Capture the cell that displays the provided text and extract its (X, Y) central coordinate. 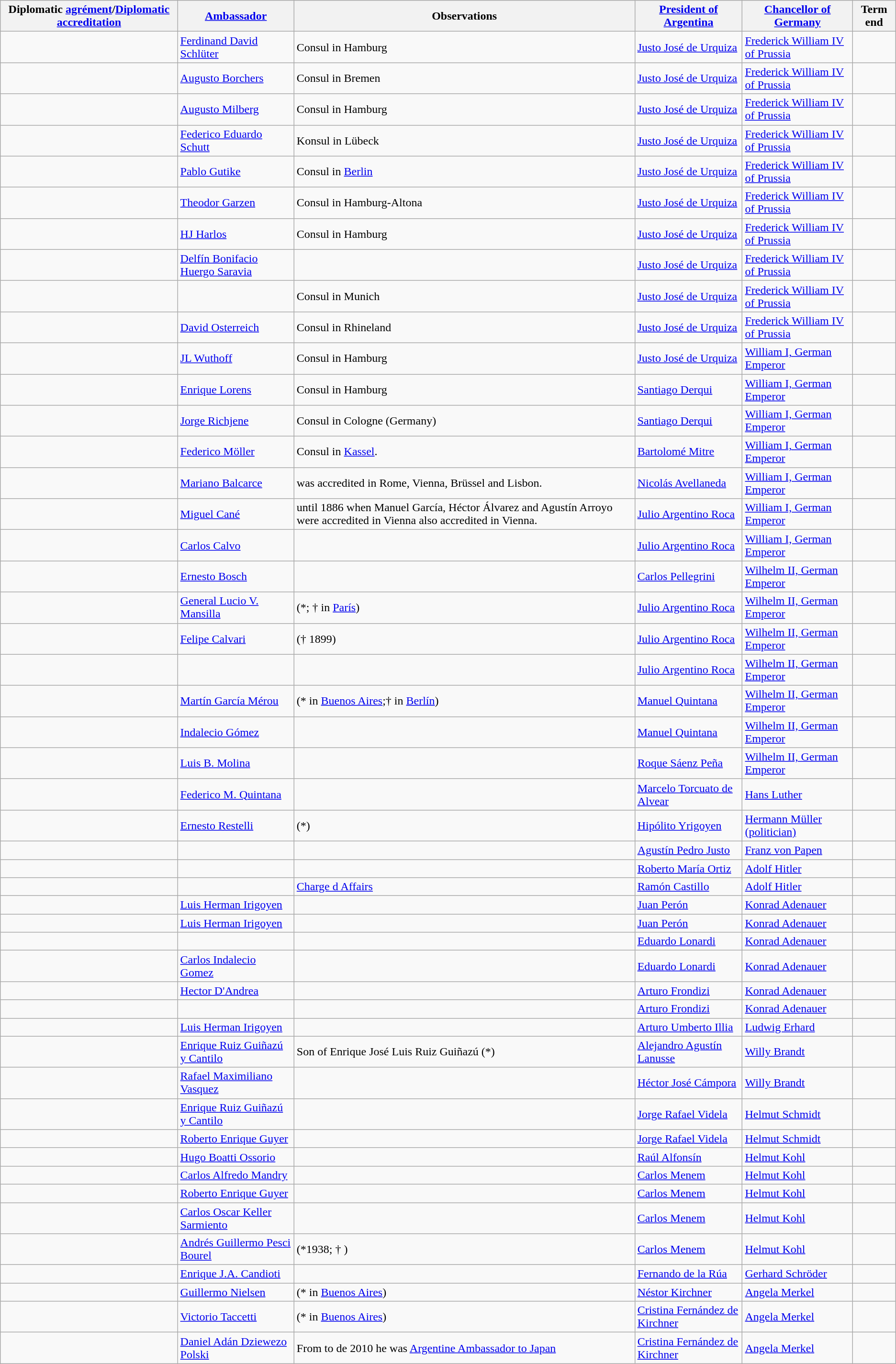
(*1938; † ) (464, 1249)
Andrés Guillermo Pesci Bourel (235, 1249)
Victorio Taccetti (235, 1317)
Hermann Müller (politician) (797, 825)
Konsul in Lübeck (464, 141)
Néstor Kirchner (688, 1292)
Observations (464, 16)
Ferdinand David Schlüter (235, 47)
Carlos Indalecio Gomez (235, 966)
(† 1899) (464, 638)
Diplomatic agrément/Diplomatic accreditation (89, 16)
Nicolás Avellaneda (688, 483)
Daniel Adán Dziewezo Polski (235, 1348)
Consul in Bremen (464, 78)
Federico M. Quintana (235, 794)
Theodor Garzen (235, 203)
Consul in Hamburg-Altona (464, 203)
Rafael Maximiliano Vasquez (235, 1083)
Delfín Bonifacio Huergo Saravia (235, 265)
Carlos Calvo (235, 546)
Roberto María Ortiz (688, 869)
JL Wuthoff (235, 358)
Martín García Mérou (235, 701)
Gerhard Schröder (797, 1274)
Marcelo Torcuato de Alvear (688, 794)
Hugo Boatti Ossorio (235, 1157)
Roque Sáenz Peña (688, 763)
President of Argentina (688, 16)
Ambassador (235, 16)
Ernesto Restelli (235, 825)
Pablo Gutike (235, 171)
Consul in Berlin (464, 171)
Augusto Milberg (235, 109)
(*; † in París) (464, 608)
Chancellor of Germany (797, 16)
Agustín Pedro Justo (688, 850)
Indalecio Gómez (235, 732)
Augusto Borchers (235, 78)
Son of Enrique José Luis Ruiz Guiñazú (*) (464, 1052)
Enrique Lorens (235, 390)
Felipe Calvari (235, 638)
From to de 2010 he was Argentine Ambassador to Japan (464, 1348)
Miguel Cané (235, 514)
was accredited in Rome, Vienna, Brüssel and Lisbon. (464, 483)
Luis B. Molina (235, 763)
Enrique J.A. Candioti (235, 1274)
Fernando de la Rúa (688, 1274)
HJ Harlos (235, 234)
Arturo Umberto Illia (688, 1027)
Carlos Alfredo Mandry (235, 1175)
Bartolomé Mitre (688, 452)
Carlos Oscar Keller Sarmiento (235, 1218)
Carlos Pellegrini (688, 576)
Ludwig Erhard (797, 1027)
until 1886 when Manuel García, Héctor Álvarez and Agustín Arroyo were accredited in Vienna also accredited in Vienna. (464, 514)
Guillermo Nielsen (235, 1292)
Ernesto Bosch (235, 576)
(*) (464, 825)
Consul in Cologne (Germany) (464, 421)
(* in Buenos Aires;† in Berlín) (464, 701)
Alejandro Agustín Lanusse (688, 1052)
Mariano Balcarce (235, 483)
Hector D'Andrea (235, 991)
Hans Luther (797, 794)
Ramón Castillo (688, 887)
David Osterreich (235, 327)
Consul in Munich (464, 296)
Charge d Affairs (464, 887)
Consul in Rhineland (464, 327)
Hipólito Yrigoyen (688, 825)
Federico Eduardo Schutt (235, 141)
Consul in Kassel. (464, 452)
Jorge Richjene (235, 421)
Term end (874, 16)
Franz von Papen (797, 850)
Héctor José Cámpora (688, 1083)
Raúl Alfonsín (688, 1157)
General Lucio V. Mansilla (235, 608)
Federico Möller (235, 452)
